Search for the cell housing the specified text and yield its [X, Y] center coordinate. 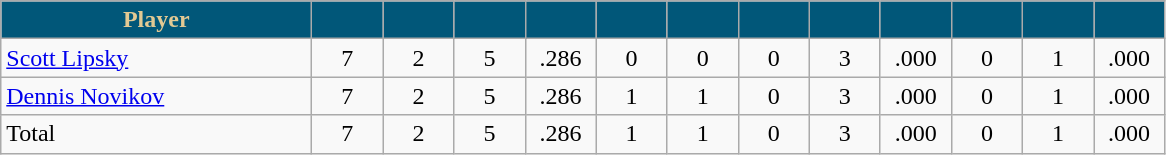
Total [156, 134]
Scott Lipsky [156, 58]
Dennis Novikov [156, 96]
Player [156, 20]
